Scan for the cell matching the given text and deliver its [X, Y] coordinate at center. 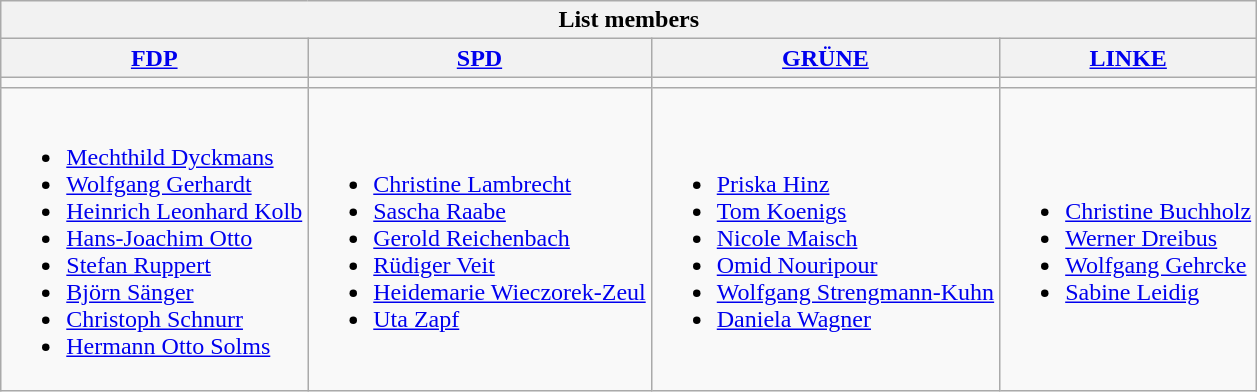
Priska HinzTom KoenigsNicole MaischOmid NouripourWolfgang Strengmann-KuhnDaniela Wagner [825, 239]
List members [629, 20]
FDP [154, 58]
Christine LambrechtSascha RaabeGerold ReichenbachRüdiger VeitHeidemarie Wieczorek-ZeulUta Zapf [480, 239]
LINKE [1128, 58]
GRÜNE [825, 58]
SPD [480, 58]
Mechthild DyckmansWolfgang GerhardtHeinrich Leonhard KolbHans-Joachim OttoStefan RuppertBjörn SängerChristoph SchnurrHermann Otto Solms [154, 239]
Christine BuchholzWerner DreibusWolfgang GehrckeSabine Leidig [1128, 239]
